Capture the cell that displays the provided text and extract its [x, y] central coordinate. 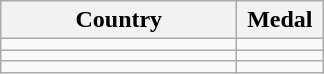
Medal [280, 20]
Country [119, 20]
